Extract the (X, Y) coordinate from the center of the cell holding the provided text.  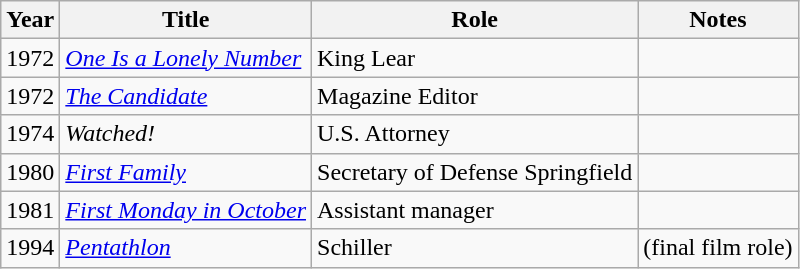
The Candidate (186, 96)
(final film role) (718, 248)
First Family (186, 172)
U.S. Attorney (475, 134)
Assistant manager (475, 210)
Pentathlon (186, 248)
First Monday in October (186, 210)
1974 (30, 134)
Schiller (475, 248)
Title (186, 20)
One Is a Lonely Number (186, 58)
1994 (30, 248)
King Lear (475, 58)
Notes (718, 20)
Role (475, 20)
Year (30, 20)
1980 (30, 172)
Magazine Editor (475, 96)
1981 (30, 210)
Secretary of Defense Springfield (475, 172)
Watched! (186, 134)
